Output the [x, y] coordinate of the center of the cell containing the given text.  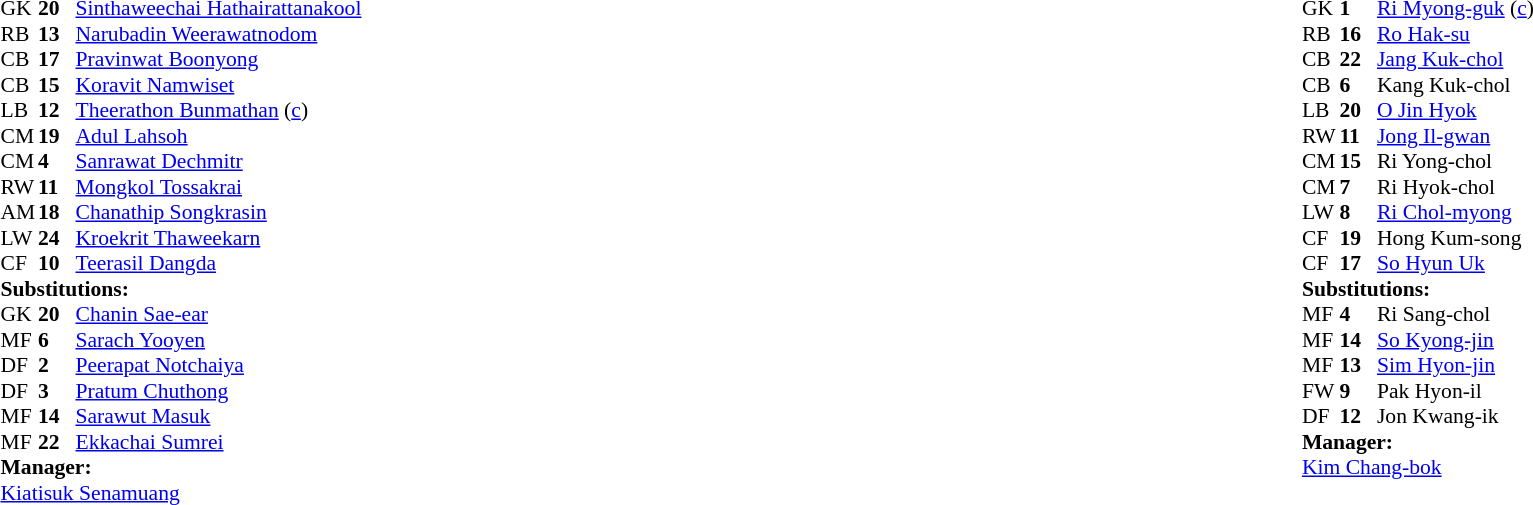
Mongkol Tossakrai [219, 187]
Sarawut Masuk [219, 417]
Peerapat Notchaiya [219, 365]
Pratum Chuthong [219, 391]
Chanathip Songkrasin [219, 213]
18 [57, 213]
Chanin Sae-ear [219, 315]
8 [1358, 213]
AM [19, 213]
Teerasil Dangda [219, 263]
9 [1358, 391]
Adul Lahsoh [219, 136]
24 [57, 238]
GK [19, 315]
Ekkachai Sumrei [219, 442]
Pravinwat Boonyong [219, 59]
10 [57, 263]
Substitutions: [180, 289]
Koravit Namwiset [219, 85]
3 [57, 391]
16 [1358, 34]
Manager: [180, 467]
2 [57, 365]
FW [1321, 391]
Theerathon Bunmathan (c) [219, 111]
Sarach Yooyen [219, 340]
Narubadin Weerawatnodom [219, 34]
Kroekrit Thaweekarn [219, 238]
Sanrawat Dechmitr [219, 161]
7 [1358, 187]
